Return [X, Y] of the center of cell containing provided text 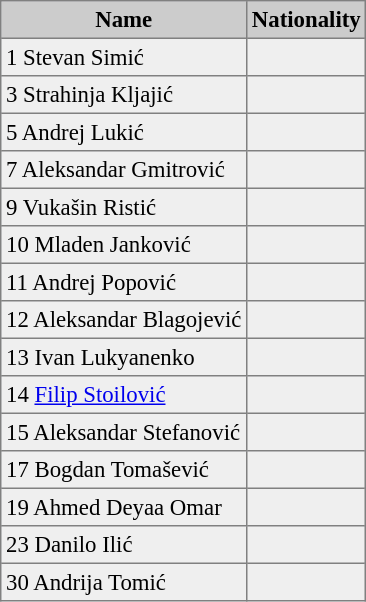
13 Ivan Lukyanenko [124, 357]
9 Vukašin Ristić [124, 207]
12 Aleksandar Blagojević [124, 320]
11 Andrej Popović [124, 282]
3 Strahinja Kljajić [124, 95]
23 Danilo Ilić [124, 545]
19 Ahmed Deyaa Omar [124, 507]
Nationality [306, 20]
7 Aleksandar Gmitrović [124, 170]
30 Andrija Tomić [124, 582]
15 Aleksandar Stefanović [124, 432]
14 Filip Stoilović [124, 395]
5 Andrej Lukić [124, 132]
10 Mladen Janković [124, 245]
17 Bogdan Tomašević [124, 470]
1 Stevan Simić [124, 57]
Name [124, 20]
